Determine the (X, Y) coordinate at the center of the cell enclosing the given text.  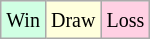
Draw (72, 20)
Loss (126, 20)
Win (24, 20)
